Capture the cell that displays the provided text and extract its (x, y) central coordinate. 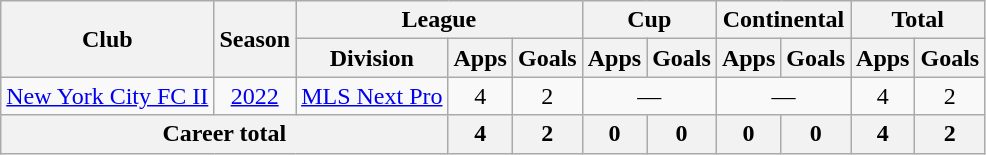
Season (255, 39)
Cup (649, 20)
Division (372, 58)
MLS Next Pro (372, 96)
Continental (783, 20)
Career total (224, 134)
2022 (255, 96)
Total (918, 20)
Club (108, 39)
League (440, 20)
New York City FC II (108, 96)
